For the text-containing cell, return its midpoint in [X, Y] coordinate format. 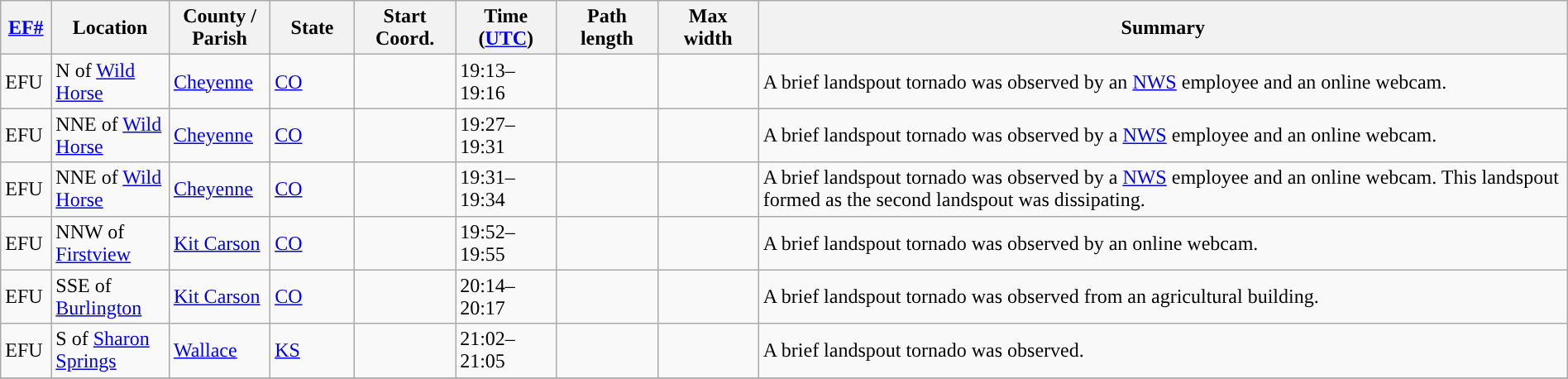
NNW of Firstview [111, 243]
Wallace [219, 351]
County / Parish [219, 28]
19:13–19:16 [506, 81]
Time (UTC) [506, 28]
19:52–19:55 [506, 243]
EF# [26, 28]
Location [111, 28]
SSE of Burlington [111, 296]
19:31–19:34 [506, 189]
KS [313, 351]
A brief landspout tornado was observed by a NWS employee and an online webcam. [1163, 136]
21:02–21:05 [506, 351]
S of Sharon Springs [111, 351]
19:27–19:31 [506, 136]
A brief landspout tornado was observed by a NWS employee and an online webcam. This landspout formed as the second landspout was dissipating. [1163, 189]
Max width [708, 28]
A brief landspout tornado was observed by an NWS employee and an online webcam. [1163, 81]
A brief landspout tornado was observed. [1163, 351]
Path length [607, 28]
Summary [1163, 28]
N of Wild Horse [111, 81]
State [313, 28]
A brief landspout tornado was observed by an online webcam. [1163, 243]
A brief landspout tornado was observed from an agricultural building. [1163, 296]
20:14–20:17 [506, 296]
Start Coord. [404, 28]
